Output the [x, y] coordinate of the center of the cell containing the given text.  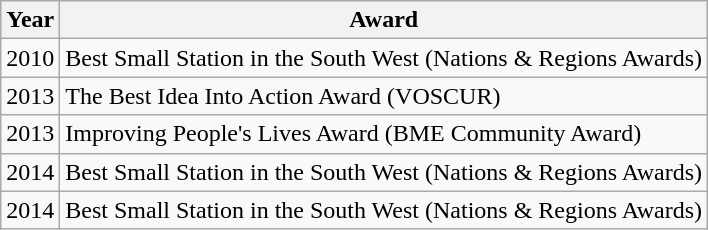
Award [384, 20]
Improving People's Lives Award (BME Community Award) [384, 134]
Year [30, 20]
The Best Idea Into Action Award (VOSCUR) [384, 96]
2010 [30, 58]
